Identify which cell holds the provided text, then report its [X, Y] central coordinate. 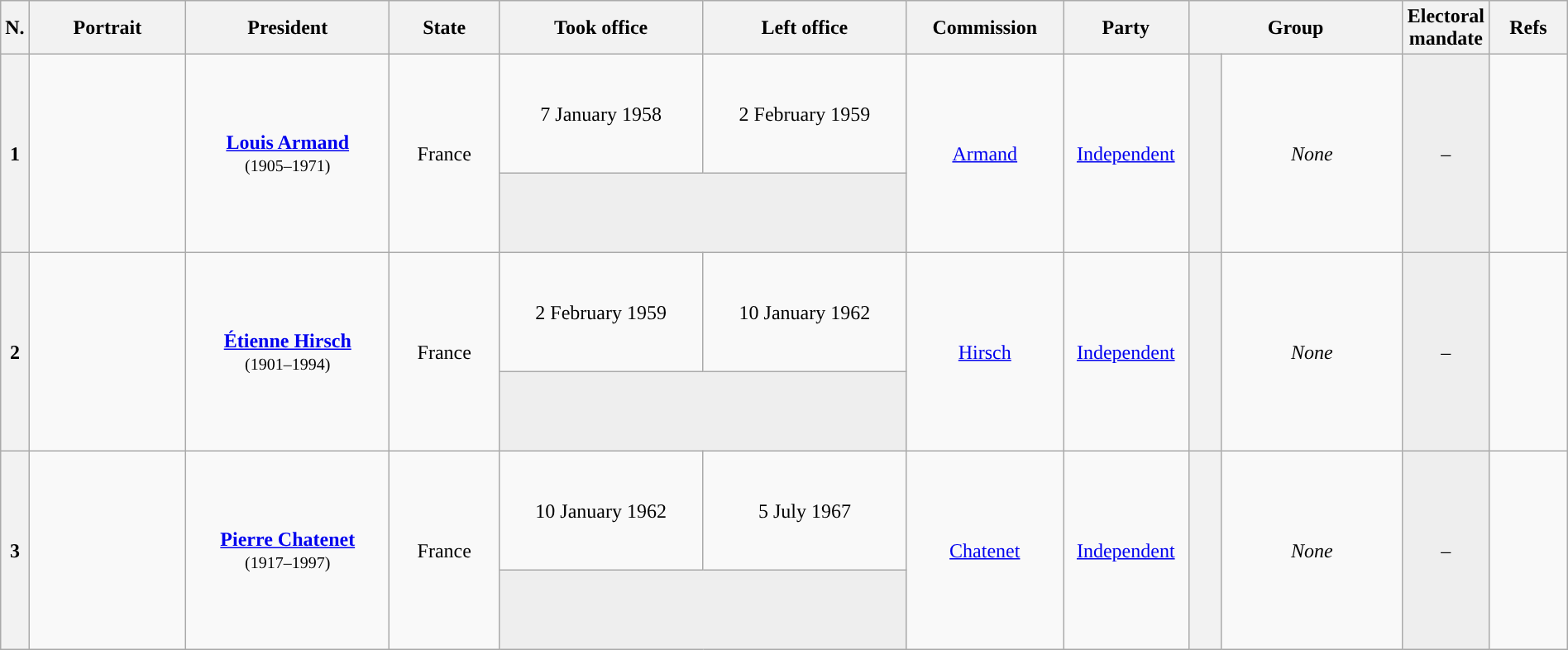
Pierre Chatenet(1917–1997) [288, 551]
Electoral mandate [1446, 28]
Took office [600, 28]
7 January 1958 [600, 114]
1 [15, 154]
Armand [984, 154]
Chatenet [984, 551]
Party [1126, 28]
5 July 1967 [805, 511]
Left office [805, 28]
Commission [984, 28]
Louis Armand(1905–1971) [288, 154]
N. [15, 28]
Portrait [108, 28]
3 [15, 551]
2 [15, 352]
President [288, 28]
Hirsch [984, 352]
Group [1295, 28]
Étienne Hirsch(1901–1994) [288, 352]
State [445, 28]
Refs [1528, 28]
